Identify which cell holds the provided text, then report its (x, y) central coordinate. 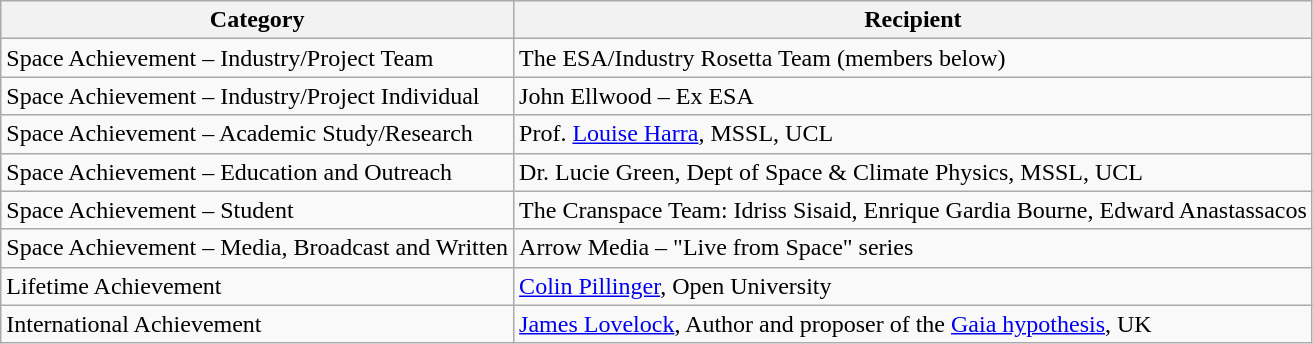
Recipient (914, 20)
Arrow Media – "Live from Space" series (914, 248)
John Ellwood – Ex ESA (914, 96)
Space Achievement – Academic Study/Research (258, 134)
Lifetime Achievement (258, 286)
Space Achievement – Media, Broadcast and Written (258, 248)
International Achievement (258, 324)
The ESA/Industry Rosetta Team (members below) (914, 58)
Category (258, 20)
James Lovelock, Author and proposer of the Gaia hypothesis, UK (914, 324)
Space Achievement – Student (258, 210)
Dr. Lucie Green, Dept of Space & Climate Physics, MSSL, UCL (914, 172)
Colin Pillinger, Open University (914, 286)
Space Achievement – Industry/Project Team (258, 58)
The Cranspace Team: Idriss Sisaid, Enrique Gardia Bourne, Edward Anastassacos (914, 210)
Prof. Louise Harra, MSSL, UCL (914, 134)
Space Achievement – Industry/Project Individual (258, 96)
Space Achievement – Education and Outreach (258, 172)
